Pinpoint the cell where the given text exists, returning its [X, Y] midpoint coordinate. 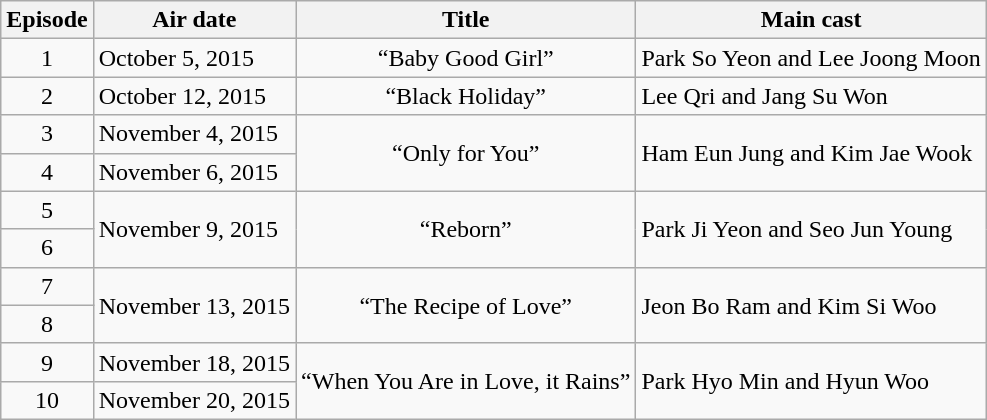
October 12, 2015 [194, 96]
Park Hyo Min and Hyun Woo [811, 381]
Title [466, 20]
9 [47, 362]
3 [47, 134]
November 20, 2015 [194, 400]
Park Ji Yeon and Seo Jun Young [811, 229]
“Reborn” [466, 229]
Ham Eun Jung and Kim Jae Wook [811, 153]
November 18, 2015 [194, 362]
6 [47, 248]
“When You Are in Love, it Rains” [466, 381]
October 5, 2015 [194, 58]
Episode [47, 20]
4 [47, 172]
Lee Qri and Jang Su Won [811, 96]
“Baby Good Girl” [466, 58]
Jeon Bo Ram and Kim Si Woo [811, 305]
November 13, 2015 [194, 305]
7 [47, 286]
Park So Yeon and Lee Joong Moon [811, 58]
10 [47, 400]
1 [47, 58]
November 6, 2015 [194, 172]
5 [47, 210]
8 [47, 324]
Main cast [811, 20]
“Only for You” [466, 153]
“The Recipe of Love” [466, 305]
November 4, 2015 [194, 134]
“Black Holiday” [466, 96]
November 9, 2015 [194, 229]
Air date [194, 20]
2 [47, 96]
